Determine the [x, y] coordinate at the center of the cell enclosing the given text.  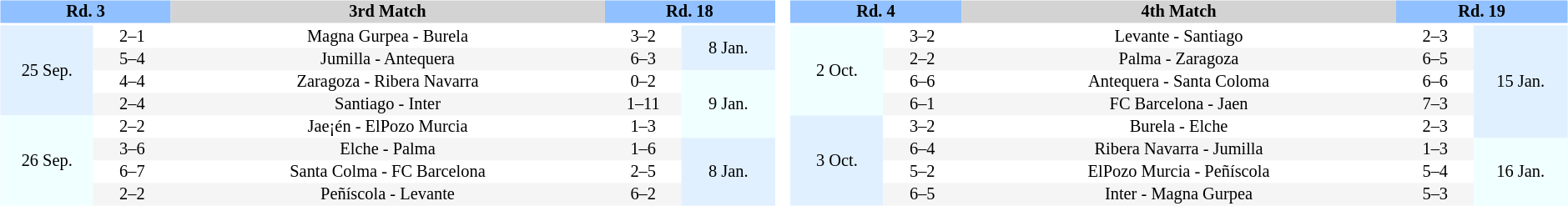
2–1 [132, 37]
Zaragoza - Ribera Navarra [388, 82]
Santiago - Inter [388, 105]
9 Jan. [728, 103]
Rd. 19 [1482, 12]
6–4 [923, 150]
4–4 [132, 82]
0–2 [643, 82]
6–3 [643, 60]
ElPozo Murcia - Peñíscola [1178, 172]
25 Sep. [47, 70]
1–11 [643, 105]
2–4 [132, 105]
Magna Gurpea - Burela [388, 37]
Inter - Magna Gurpea [1178, 195]
15 Jan. [1520, 82]
Peñíscola - Levante [388, 195]
6–7 [132, 172]
FC Barcelona - Jaen [1178, 105]
Rd. 18 [689, 12]
Santa Colma - FC Barcelona [388, 172]
1–6 [643, 150]
Palma - Zaragoza [1178, 60]
6–2 [643, 195]
7–3 [1435, 105]
Jumilla - Antequera [388, 60]
Elche - Palma [388, 150]
26 Sep. [47, 160]
3–6 [132, 150]
Rd. 4 [876, 12]
4th Match [1178, 12]
16 Jan. [1520, 172]
Rd. 3 [85, 12]
Levante - Santiago [1178, 37]
Burela - Elche [1178, 127]
2–5 [643, 172]
5–3 [1435, 195]
Jae¡én - ElPozo Murcia [388, 127]
5–2 [923, 172]
2 Oct. [837, 70]
Ribera Navarra - Jumilla [1178, 150]
Antequera - Santa Coloma [1178, 82]
3rd Match [388, 12]
3 Oct. [837, 160]
6–1 [923, 105]
